Pinpoint the cell where the given text exists, returning its (x, y) midpoint coordinate. 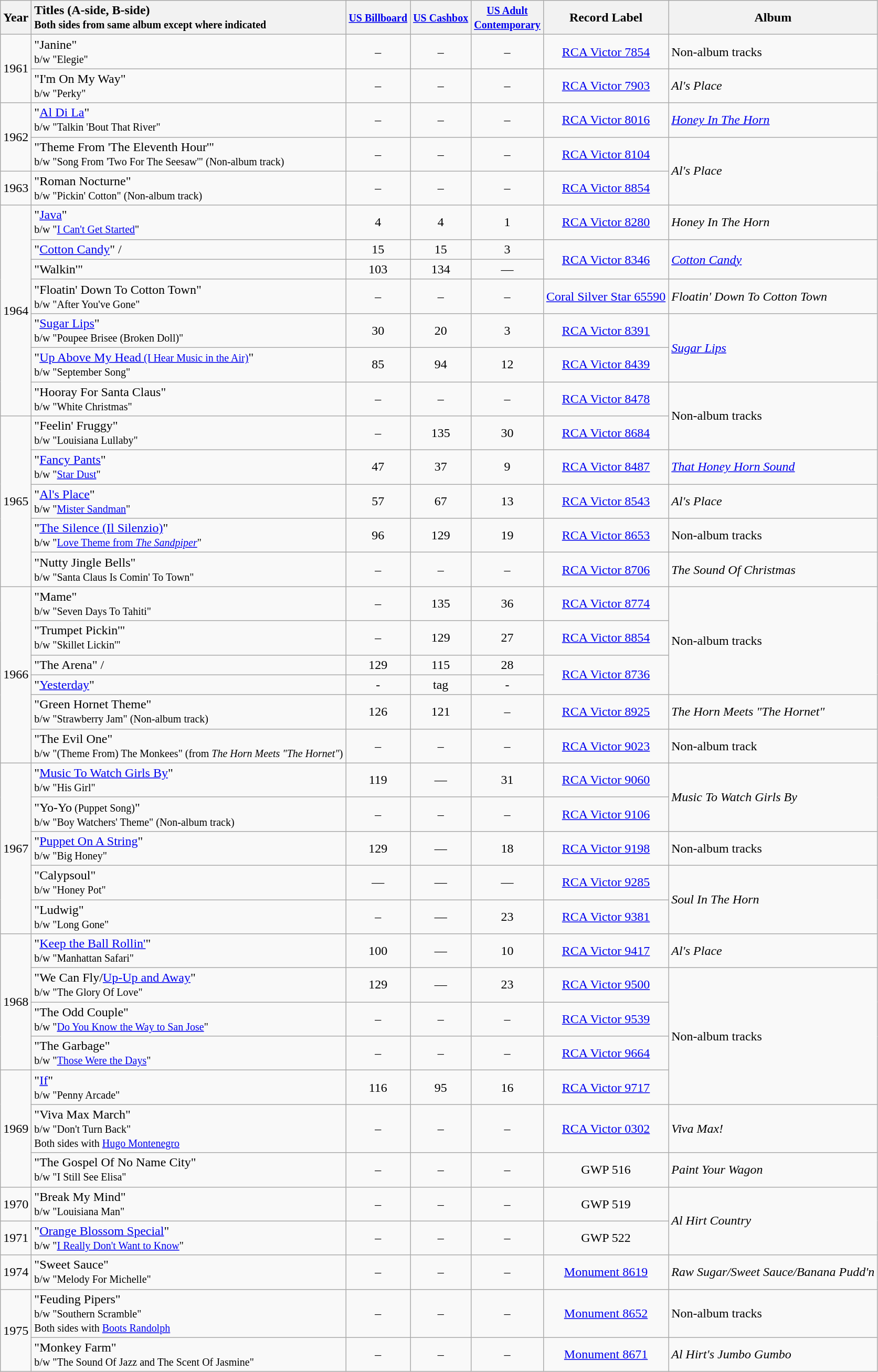
1961 (16, 69)
"Feelin' Fruggy"b/w "Louisiana Lullaby" (189, 433)
US Cashbox (441, 18)
37 (441, 467)
47 (378, 467)
Record Label (606, 18)
"Mame"b/w "Seven Days To Tahiti" (189, 603)
116 (378, 1087)
That Honey Horn Sound (773, 467)
"I'm On My Way"b/w "Perky" (189, 86)
RCA Victor 8774 (606, 603)
RCA Victor 8280 (606, 222)
RCA Victor 9717 (606, 1087)
96 (378, 535)
1969 (16, 1129)
18 (507, 848)
"The Garbage"b/w "Those Were the Days" (189, 1054)
121 (441, 711)
"The Gospel Of No Name City"b/w "I Still See Elisa" (189, 1170)
"Roman Nocturne"b/w "Pickin' Cotton" (Non-album track) (189, 188)
RCA Victor 9060 (606, 780)
RCA Victor 8016 (606, 120)
"Floatin' Down To Cotton Town"b/w "After You've Gone" (189, 296)
RCA Victor 7903 (606, 86)
"Yo-Yo (Puppet Song)"b/w "Boy Watchers' Theme" (Non-album track) (189, 814)
"Up Above My Head (I Hear Music in the Air)"b/w "September Song" (189, 364)
Album (773, 18)
Monument 8619 (606, 1272)
RCA Victor 9285 (606, 882)
RCA Victor 8706 (606, 570)
1974 (16, 1272)
103 (378, 269)
Year (16, 18)
9 (507, 467)
"Janine"b/w "Elegie" (189, 51)
95 (441, 1087)
The Horn Meets "The Hornet" (773, 711)
RCA Victor 8736 (606, 675)
1965 (16, 502)
10 (507, 951)
RCA Victor 9198 (606, 848)
RCA Victor 8478 (606, 399)
"Monkey Farm"b/w "The Sound Of Jazz and The Scent Of Jasmine" (189, 1355)
1968 (16, 1002)
"Hooray For Santa Claus"b/w "White Christmas" (189, 399)
Al Hirt Country (773, 1221)
134 (441, 269)
Viva Max! (773, 1129)
"Break My Mind"b/w "Louisiana Man" (189, 1204)
RCA Victor 8346 (606, 259)
1970 (16, 1204)
"Theme From 'The Eleventh Hour'"b/w "Song From 'Two For The Seesaw'" (Non-album track) (189, 154)
RCA Victor 9664 (606, 1054)
RCA Victor 0302 (606, 1129)
RCA Victor 9106 (606, 814)
Paint Your Wagon (773, 1170)
"Trumpet Pickin'"b/w "Skillet Lickin'" (189, 638)
12 (507, 364)
RCA Victor 8653 (606, 535)
"Al Di La"b/w "Talkin 'Bout That River" (189, 120)
119 (378, 780)
"Fancy Pants"b/w "Star Dust" (189, 467)
RCA Victor 8104 (606, 154)
19 (507, 535)
"The Arena" / (189, 665)
115 (441, 665)
100 (378, 951)
28 (507, 665)
67 (441, 502)
94 (441, 364)
RCA Victor 8684 (606, 433)
RCA Victor 9539 (606, 1019)
31 (507, 780)
GWP 522 (606, 1238)
RCA Victor 8439 (606, 364)
Coral Silver Star 65590 (606, 296)
"Java"b/w "I Can't Get Started" (189, 222)
US AdultContemporary (507, 18)
"The Evil One"b/w "(Theme From) The Monkees" (from The Horn Meets "The Hornet") (189, 746)
1975 (16, 1331)
Music To Watch Girls By (773, 797)
RCA Victor 9381 (606, 916)
16 (507, 1087)
"Cotton Candy" / (189, 249)
"Feuding Pipers"b/w "Southern Scramble"Both sides with Boots Randolph (189, 1313)
tag (441, 685)
"Calypsoul"b/w "Honey Pot" (189, 882)
1971 (16, 1238)
Monument 8652 (606, 1313)
36 (507, 603)
"Keep the Ball Rollin'"b/w "Manhattan Safari" (189, 951)
"Sugar Lips"b/w "Poupee Brisee (Broken Doll)" (189, 331)
"Orange Blossom Special"b/w "I Really Don't Want to Know" (189, 1238)
Al Hirt's Jumbo Gumbo (773, 1355)
"Walkin'" (189, 269)
1 (507, 222)
1963 (16, 188)
13 (507, 502)
"Ludwig"b/w "Long Gone" (189, 916)
Floatin' Down To Cotton Town (773, 296)
Non-album track (773, 746)
126 (378, 711)
The Sound Of Christmas (773, 570)
GWP 519 (606, 1204)
"Green Hornet Theme"b/w "Strawberry Jam" (Non-album track) (189, 711)
RCA Victor 9500 (606, 985)
"If"b/w "Penny Arcade" (189, 1087)
"The Odd Couple"b/w "Do You Know the Way to San Jose" (189, 1019)
"Sweet Sauce"b/w "Melody For Michelle" (189, 1272)
Titles (A-side, B-side)Both sides from same album except where indicated (189, 18)
"The Silence (Il Silenzio)"b/w "Love Theme from The Sandpiper" (189, 535)
Monument 8671 (606, 1355)
"Nutty Jingle Bells"b/w "Santa Claus Is Comin' To Town" (189, 570)
57 (378, 502)
85 (378, 364)
1964 (16, 311)
Raw Sugar/Sweet Sauce/Banana Pudd'n (773, 1272)
1967 (16, 848)
RCA Victor 8391 (606, 331)
"Yesterday" (189, 685)
RCA Victor 8543 (606, 502)
"Al's Place"b/w "Mister Sandman" (189, 502)
"Viva Max March"b/w "Don't Turn Back"Both sides with Hugo Montenegro (189, 1129)
Soul In The Horn (773, 899)
1962 (16, 137)
"We Can Fly/Up-Up and Away"b/w "The Glory Of Love" (189, 985)
RCA Victor 8487 (606, 467)
RCA Victor 9417 (606, 951)
RCA Victor 8925 (606, 711)
"Music To Watch Girls By"b/w "His Girl" (189, 780)
GWP 516 (606, 1170)
Sugar Lips (773, 347)
RCA Victor 7854 (606, 51)
Cotton Candy (773, 259)
27 (507, 638)
20 (441, 331)
US Billboard (378, 18)
"Puppet On A String"b/w "Big Honey" (189, 848)
RCA Victor 9023 (606, 746)
1966 (16, 675)
